From the cell containing the given text, extract its center point as [x, y] coordinate. 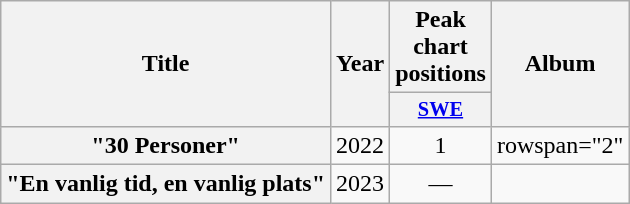
Title [166, 64]
1 [441, 145]
Year [360, 64]
2023 [360, 184]
rowspan="2" [560, 145]
2022 [360, 145]
Peak chart positions [441, 47]
"30 Personer" [166, 145]
"En vanlig tid, en vanlig plats" [166, 184]
Album [560, 64]
— [441, 184]
SWE [441, 110]
